Identify which cell holds the provided text, then report its (X, Y) central coordinate. 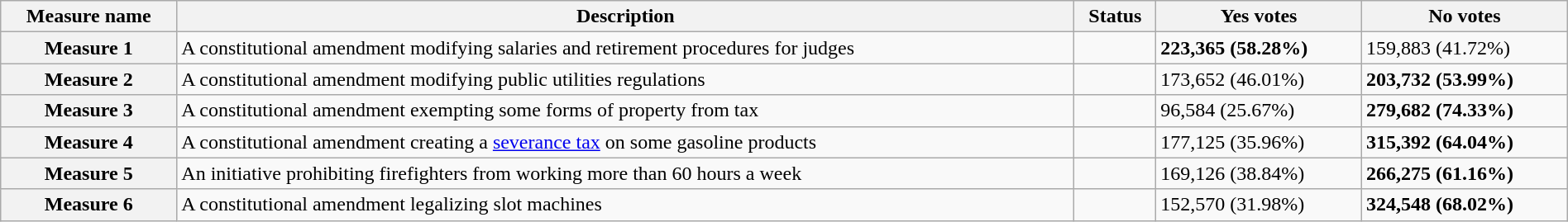
Yes votes (1259, 17)
Measure 1 (89, 48)
96,584 (25.67%) (1259, 111)
Measure 3 (89, 111)
266,275 (61.16%) (1464, 173)
152,570 (31.98%) (1259, 205)
173,652 (46.01%) (1259, 79)
169,126 (38.84%) (1259, 173)
A constitutional amendment creating a severance tax on some gasoline products (625, 142)
A constitutional amendment exempting some forms of property from tax (625, 111)
No votes (1464, 17)
Description (625, 17)
Measure 6 (89, 205)
223,365 (58.28%) (1259, 48)
Measure 4 (89, 142)
An initiative prohibiting firefighters from working more than 60 hours a week (625, 173)
Measure 2 (89, 79)
177,125 (35.96%) (1259, 142)
324,548 (68.02%) (1464, 205)
Measure name (89, 17)
203,732 (53.99%) (1464, 79)
315,392 (64.04%) (1464, 142)
A constitutional amendment legalizing slot machines (625, 205)
A constitutional amendment modifying salaries and retirement procedures for judges (625, 48)
Measure 5 (89, 173)
159,883 (41.72%) (1464, 48)
A constitutional amendment modifying public utilities regulations (625, 79)
Status (1115, 17)
279,682 (74.33%) (1464, 111)
